Output the [x, y] coordinate of the center of the cell containing the given text.  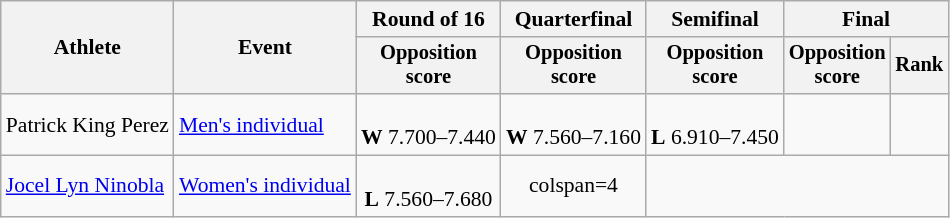
Patrick King Perez [88, 124]
Jocel Lyn Ninobla [88, 186]
L 7.560–7.680 [428, 186]
Women's individual [265, 186]
W 7.700–7.440 [428, 124]
Quarterfinal [574, 19]
Men's individual [265, 124]
Final [866, 19]
L 6.910–7.450 [715, 124]
Rank [919, 66]
Athlete [88, 48]
W 7.560–7.160 [574, 124]
colspan=4 [574, 186]
Event [265, 48]
Round of 16 [428, 19]
Semifinal [715, 19]
